Provide the (x, y) coordinate of the cell's center where the given text is located.  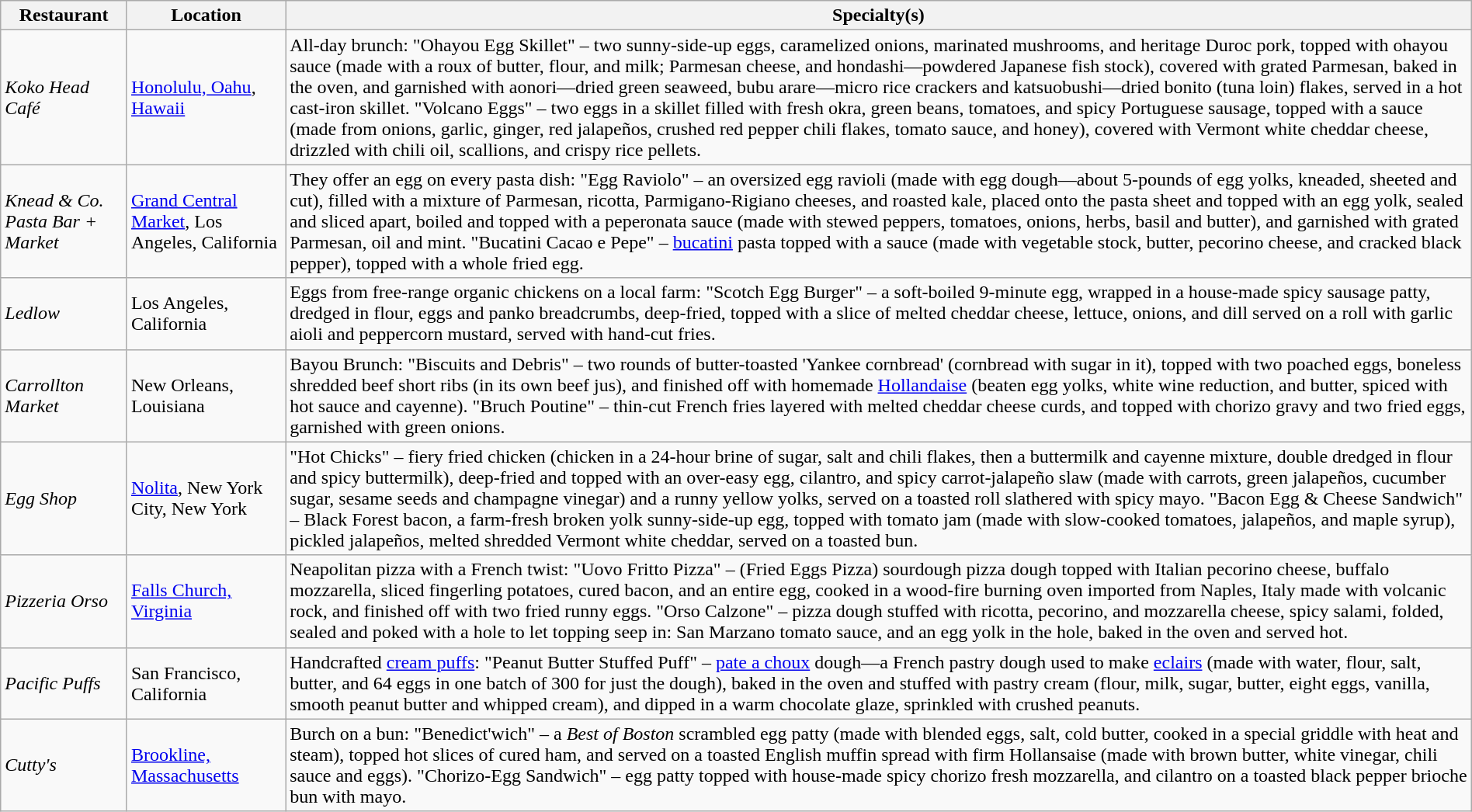
Carrollton Market (64, 396)
Location (206, 16)
Specialty(s) (879, 16)
New Orleans, Louisiana (206, 396)
Nolita, New York City, New York (206, 498)
Honolulu, Oahu, Hawaii (206, 98)
Koko Head Café (64, 98)
Egg Shop (64, 498)
Brookline, Massachusetts (206, 765)
San Francisco, California (206, 683)
Grand Central Market, Los Angeles, California (206, 221)
Cutty's (64, 765)
Los Angeles, California (206, 314)
Pizzeria Orso (64, 601)
Pacific Puffs (64, 683)
Ledlow (64, 314)
Restaurant (64, 16)
Falls Church, Virginia (206, 601)
Knead & Co. Pasta Bar + Market (64, 221)
